Determine the [x, y] coordinate at the center of the cell enclosing the given text.  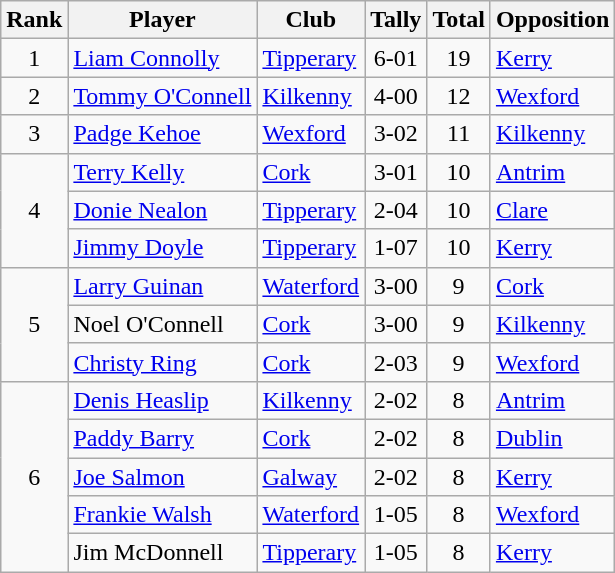
1 [34, 58]
4-00 [396, 96]
Opposition [552, 20]
Club [311, 20]
11 [459, 134]
Joe Salmon [162, 477]
Player [162, 20]
Tally [396, 20]
3-02 [396, 134]
Larry Guinan [162, 286]
Clare [552, 210]
19 [459, 58]
Noel O'Connell [162, 324]
Liam Connolly [162, 58]
4 [34, 210]
Dublin [552, 438]
Tommy O'Connell [162, 96]
2 [34, 96]
Terry Kelly [162, 172]
Jim McDonnell [162, 553]
Paddy Barry [162, 438]
5 [34, 324]
Denis Heaslip [162, 400]
1-07 [396, 248]
2-04 [396, 210]
Donie Nealon [162, 210]
Christy Ring [162, 362]
6 [34, 476]
Galway [311, 477]
2-03 [396, 362]
Rank [34, 20]
Frankie Walsh [162, 515]
Padge Kehoe [162, 134]
6-01 [396, 58]
3-01 [396, 172]
Jimmy Doyle [162, 248]
Total [459, 20]
3 [34, 134]
12 [459, 96]
